Search for the cell housing the specified text and yield its [x, y] center coordinate. 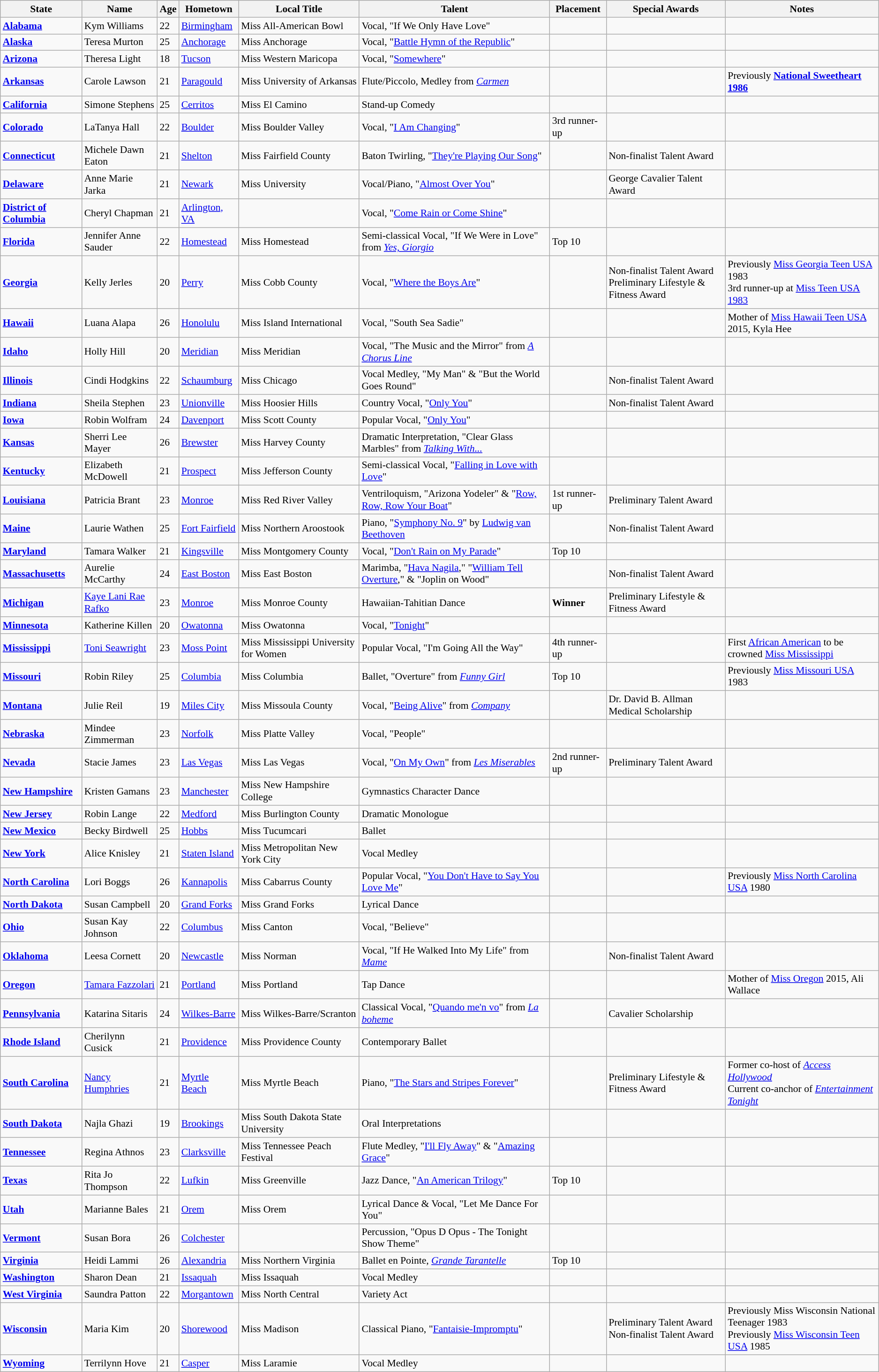
Montana [41, 705]
Miss Western Maricopa [299, 59]
Rita Jo Thompson [120, 1181]
Lyrical Dance & Vocal, "Let Me Dance For You" [454, 1209]
Talent [454, 9]
Wyoming [41, 1364]
Orem [209, 1209]
Miss Las Vegas [299, 763]
Pennsylvania [41, 1013]
Oregon [41, 985]
Casper [209, 1364]
Theresa Light [120, 59]
Popular Vocal, "I'm Going All the Way" [454, 648]
Miss Owatonna [299, 625]
Fort Fairfield [209, 528]
South Dakota [41, 1123]
Classical Piano, "Fantaisie-Impromptu" [454, 1329]
Alabama [41, 26]
Patricia Brant [120, 500]
Katherine Killen [120, 625]
Vocal, "South Sea Sadie" [454, 323]
3rd runner-up [578, 127]
North Carolina [41, 882]
New Jersey [41, 814]
Name [120, 9]
Miss Montgomery County [299, 551]
Terrilynn Hove [120, 1364]
Kaye Lani Rae Rafko [120, 602]
Miss Wilkes-Barre/Scranton [299, 1013]
Miss Laramie [299, 1364]
Miss Issaquah [299, 1278]
4th runner-up [578, 648]
Mother of Miss Oregon 2015, Ali Wallace [802, 985]
Columbus [209, 928]
Vocal, "On My Own" from Les Miserables [454, 763]
Semi-classical Vocal, "Falling in Love with Love" [454, 471]
Teresa Murton [120, 42]
Colchester [209, 1238]
Washington [41, 1278]
Miss Northern Virginia [299, 1261]
Popular Vocal, "Only You" [454, 420]
Miss Myrtle Beach [299, 1083]
Paragould [209, 82]
Maryland [41, 551]
Colorado [41, 127]
Massachusetts [41, 574]
Ohio [41, 928]
Miss Fairfield County [299, 156]
Sherri Lee Mayer [120, 443]
District of Columbia [41, 213]
Minnesota [41, 625]
Columbia [209, 676]
Clarksville [209, 1152]
Birmingham [209, 26]
Indiana [41, 403]
Miss Columbia [299, 676]
Toni Seawright [120, 648]
Louisiana [41, 500]
Vocal Medley, "My Man" & "But the World Goes Round" [454, 380]
Susan Bora [120, 1238]
Alexandria [209, 1261]
Miss Tucumcari [299, 831]
Miss Harvey County [299, 443]
Illinois [41, 380]
Miss Mississippi University for Women [299, 648]
1st runner-up [578, 500]
Vocal, "Being Alive" from Company [454, 705]
Arlington, VA [209, 213]
Vocal, "I Am Changing" [454, 127]
Alice Knisley [120, 854]
Flute/Piccolo, Medley from Carmen [454, 82]
Carole Lawson [120, 82]
Miss Canton [299, 928]
Perry [209, 282]
Previously National Sweetheart 1986 [802, 82]
Nancy Humphries [120, 1083]
Flute Medley, "I'll Fly Away" & "Amazing Grace" [454, 1152]
Jazz Dance, "An American Trilogy" [454, 1181]
Aurelie McCarthy [120, 574]
Sharon Dean [120, 1278]
Grand Forks [209, 905]
Vocal, "Believe" [454, 928]
George Cavalier Talent Award [666, 185]
North Dakota [41, 905]
Kingsville [209, 551]
Unionville [209, 403]
Miss Chicago [299, 380]
Lori Boggs [120, 882]
Miss Homestead [299, 242]
Najla Ghazi [120, 1123]
Rhode Island [41, 1042]
Alaska [41, 42]
Ventriloquism, "Arizona Yodeler" & "Row, Row, Row Your Boat" [454, 500]
New Mexico [41, 831]
Miss Cabarrus County [299, 882]
Davenport [209, 420]
Susan Campbell [120, 905]
Dramatic Monologue [454, 814]
Miss Cobb County [299, 282]
Former co-host of Access HollywoodCurrent co-anchor of Entertainment Tonight [802, 1083]
Missouri [41, 676]
Arizona [41, 59]
Piano, "The Stars and Stripes Forever" [454, 1083]
Shelton [209, 156]
Miss South Dakota State University [299, 1123]
Norfolk [209, 734]
Owatonna [209, 625]
Nevada [41, 763]
Susan Kay Johnson [120, 928]
Lufkin [209, 1181]
Robin Riley [120, 676]
Anne Marie Jarka [120, 185]
Vocal, "Don't Rain on My Parade" [454, 551]
Miss Madison [299, 1329]
Baton Twirling, "They're Playing Our Song" [454, 156]
18 [168, 59]
Shorewood [209, 1329]
Miss Northern Aroostook [299, 528]
Ballet [454, 831]
Tucson [209, 59]
Becky Birdwell [120, 831]
Kristen Gamans [120, 791]
Previously Miss Missouri USA 1983 [802, 676]
Nebraska [41, 734]
Mississippi [41, 648]
Vocal, "The Music and the Mirror" from A Chorus Line [454, 352]
Virginia [41, 1261]
Saundra Patton [120, 1294]
Gymnastics Character Dance [454, 791]
Cindi Hodgkins [120, 380]
Miss University [299, 185]
Vocal, "Where the Boys Are" [454, 282]
Idaho [41, 352]
Connecticut [41, 156]
Hobbs [209, 831]
Brookings [209, 1123]
Heidi Lammi [120, 1261]
Kym Williams [120, 26]
Anchorage [209, 42]
Placement [578, 9]
South Carolina [41, 1083]
Preliminary Talent AwardNon-finalist Talent Award [666, 1329]
Robin Wolfram [120, 420]
Holly Hill [120, 352]
Morgantown [209, 1294]
Age [168, 9]
Robin Lange [120, 814]
Local Title [299, 9]
Vocal, "People" [454, 734]
Tap Dance [454, 985]
Miles City [209, 705]
Cavalier Scholarship [666, 1013]
Portland [209, 985]
Non-finalist Talent AwardPreliminary Lifestyle & Fitness Award [666, 282]
Sheila Stephen [120, 403]
Miss Anchorage [299, 42]
Prospect [209, 471]
Percussion, "Opus D Opus - The Tonight Show Theme" [454, 1238]
Ballet en Pointe, Grande Tarantelle [454, 1261]
Mother of Miss Hawaii Teen USA 2015, Kyla Hee [802, 323]
Delaware [41, 185]
Miss All-American Bowl [299, 26]
Laurie Wathen [120, 528]
West Virginia [41, 1294]
Julie Reil [120, 705]
Maine [41, 528]
2nd runner-up [578, 763]
Miss Greenville [299, 1181]
Vocal, "Battle Hymn of the Republic" [454, 42]
Miss Hoosier Hills [299, 403]
New Hampshire [41, 791]
LaTanya Hall [120, 127]
Meridian [209, 352]
Issaquah [209, 1278]
Stand-up Comedy [454, 105]
Previously Miss Georgia Teen USA 19833rd runner-up at Miss Teen USA 1983 [802, 282]
Homestead [209, 242]
Staten Island [209, 854]
Miss Monroe County [299, 602]
Previously Miss Wisconsin National Teenager 1983Previously Miss Wisconsin Teen USA 1985 [802, 1329]
Miss Portland [299, 985]
Special Awards [666, 9]
Ballet, "Overture" from Funny Girl [454, 676]
Maria Kim [120, 1329]
Miss Grand Forks [299, 905]
Wisconsin [41, 1329]
Simone Stephens [120, 105]
Jennifer Anne Sauder [120, 242]
Michele Dawn Eaton [120, 156]
Stacie James [120, 763]
Miss El Camino [299, 105]
Popular Vocal, "You Don't Have to Say You Love Me" [454, 882]
Marimba, "Hava Nagila," "William Tell Overture," & "Joplin on Wood" [454, 574]
Miss Meridian [299, 352]
Manchester [209, 791]
Providence [209, 1042]
State [41, 9]
Miss Jefferson County [299, 471]
Myrtle Beach [209, 1083]
Oral Interpretations [454, 1123]
Vermont [41, 1238]
Katarina Sitaris [120, 1013]
Boulder [209, 127]
Wilkes-Barre [209, 1013]
Piano, "Symphony No. 9" by Ludwig van Beethoven [454, 528]
Contemporary Ballet [454, 1042]
Medford [209, 814]
Cheryl Chapman [120, 213]
Arkansas [41, 82]
Notes [802, 9]
Vocal, "If He Walked Into My Life" from Mame [454, 956]
Miss Red River Valley [299, 500]
Tamara Fazzolari [120, 985]
Vocal/Piano, "Almost Over You" [454, 185]
Kentucky [41, 471]
Tamara Walker [120, 551]
Dramatic Interpretation, "Clear Glass Marbles" from Talking With... [454, 443]
Miss Boulder Valley [299, 127]
Miss New Hampshire College [299, 791]
Moss Point [209, 648]
Florida [41, 242]
Oklahoma [41, 956]
Schaumburg [209, 380]
Winner [578, 602]
Classical Vocal, "Quando me'n vo" from La boheme [454, 1013]
Miss Burlington County [299, 814]
Marianne Bales [120, 1209]
Miss University of Arkansas [299, 82]
Elizabeth McDowell [120, 471]
Miss Island International [299, 323]
Vocal, "Come Rain or Come Shine" [454, 213]
Miss Tennessee Peach Festival [299, 1152]
Miss Metropolitan New York City [299, 854]
New York [41, 854]
Cerritos [209, 105]
Variety Act [454, 1294]
Leesa Cornett [120, 956]
East Boston [209, 574]
Iowa [41, 420]
Miss Orem [299, 1209]
Semi-classical Vocal, "If We Were in Love" from Yes, Giorgio [454, 242]
California [41, 105]
Miss Norman [299, 956]
Hawaii [41, 323]
Hawaiian-Tahitian Dance [454, 602]
Miss Missoula County [299, 705]
Miss Scott County [299, 420]
Regina Athnos [120, 1152]
Mindee Zimmerman [120, 734]
Michigan [41, 602]
Miss East Boston [299, 574]
First African American to be crowned Miss Mississippi [802, 648]
Previously Miss North Carolina USA 1980 [802, 882]
Luana Alapa [120, 323]
Texas [41, 1181]
Las Vegas [209, 763]
Miss Providence County [299, 1042]
Lyrical Dance [454, 905]
Kansas [41, 443]
Kelly Jerles [120, 282]
Newcastle [209, 956]
Kannapolis [209, 882]
Tennessee [41, 1152]
Utah [41, 1209]
Miss Platte Valley [299, 734]
Honolulu [209, 323]
Dr. David B. Allman Medical Scholarship [666, 705]
Vocal, "Somewhere" [454, 59]
Vocal, "Tonight" [454, 625]
Hometown [209, 9]
Newark [209, 185]
Cherilynn Cusick [120, 1042]
Country Vocal, "Only You" [454, 403]
Georgia [41, 282]
Miss North Central [299, 1294]
Brewster [209, 443]
Vocal, "If We Only Have Love" [454, 26]
